Extract the [x, y] coordinate from the center of the cell holding the provided text.  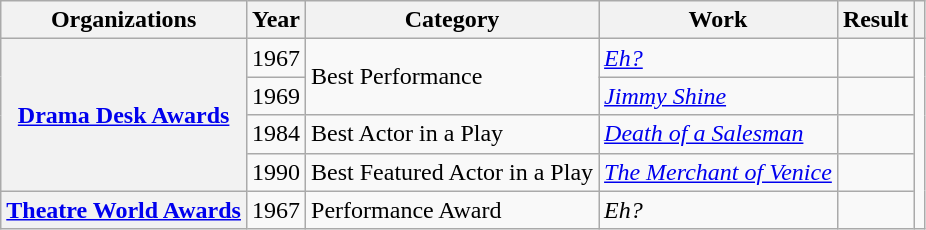
Year [276, 20]
1990 [276, 172]
Category [452, 20]
Work [718, 20]
The Merchant of Venice [718, 172]
1969 [276, 96]
Best Actor in a Play [452, 134]
1984 [276, 134]
Theatre World Awards [124, 210]
Best Featured Actor in a Play [452, 172]
Death of a Salesman [718, 134]
Drama Desk Awards [124, 115]
Result [875, 20]
Jimmy Shine [718, 96]
Performance Award [452, 210]
Best Performance [452, 77]
Organizations [124, 20]
